Capture the cell that displays the provided text and extract its [X, Y] central coordinate. 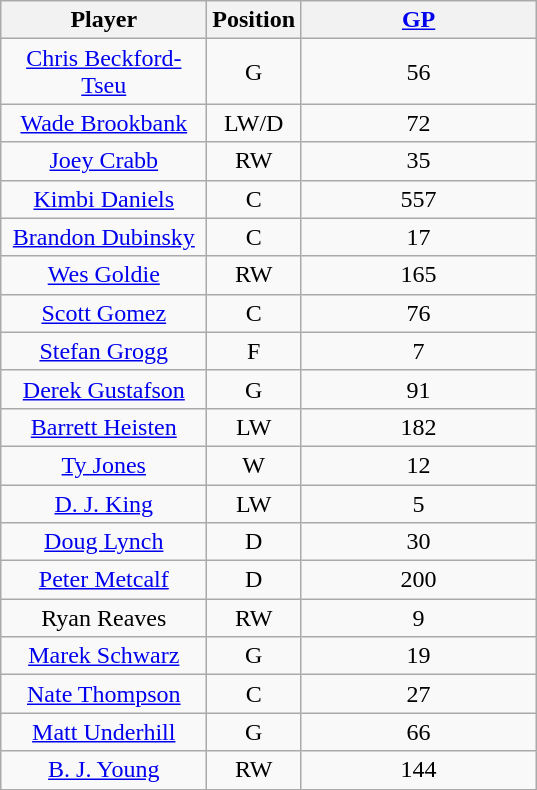
Nate Thompson [104, 694]
Brandon Dubinsky [104, 237]
182 [419, 427]
165 [419, 275]
Ty Jones [104, 465]
F [254, 351]
27 [419, 694]
Position [254, 20]
Peter Metcalf [104, 580]
Wade Brookbank [104, 123]
D. J. King [104, 503]
17 [419, 237]
12 [419, 465]
Barrett Heisten [104, 427]
B. J. Young [104, 770]
144 [419, 770]
76 [419, 313]
Joey Crabb [104, 161]
Ryan Reaves [104, 618]
200 [419, 580]
72 [419, 123]
Chris Beckford-Tseu [104, 72]
GP [419, 20]
Matt Underhill [104, 732]
Stefan Grogg [104, 351]
30 [419, 542]
91 [419, 389]
Marek Schwarz [104, 656]
7 [419, 351]
19 [419, 656]
56 [419, 72]
5 [419, 503]
Scott Gomez [104, 313]
66 [419, 732]
Player [104, 20]
Derek Gustafson [104, 389]
35 [419, 161]
W [254, 465]
557 [419, 199]
Kimbi Daniels [104, 199]
Wes Goldie [104, 275]
LW/D [254, 123]
9 [419, 618]
Doug Lynch [104, 542]
